Capture the cell that displays the provided text and extract its (x, y) central coordinate. 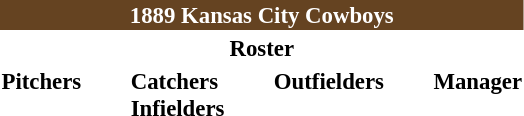
1889 Kansas City Cowboys (262, 15)
Roster (262, 48)
